Determine the (x, y) coordinate at the center of the cell enclosing the given text.  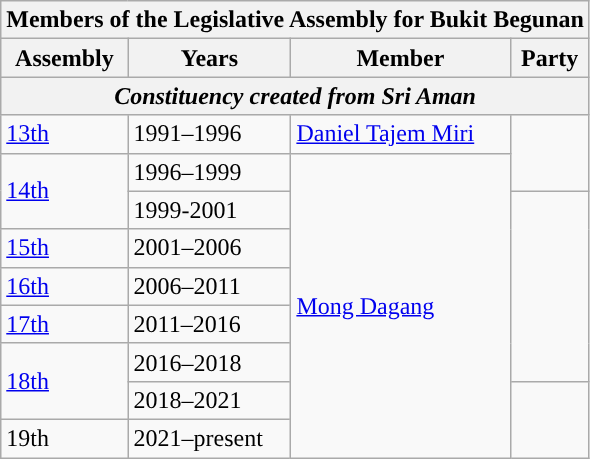
2011–2016 (210, 324)
14th (64, 191)
19th (64, 438)
Party (550, 58)
2016–2018 (210, 362)
2018–2021 (210, 400)
15th (64, 248)
18th (64, 381)
Assembly (64, 58)
Constituency created from Sri Aman (296, 96)
2001–2006 (210, 248)
2006–2011 (210, 286)
Daniel Tajem Miri (400, 134)
2021–present (210, 438)
13th (64, 134)
1991–1996 (210, 134)
17th (64, 324)
16th (64, 286)
Member (400, 58)
Mong Dagang (400, 305)
Years (210, 58)
1999-2001 (210, 210)
Members of the Legislative Assembly for Bukit Begunan (296, 20)
1996–1999 (210, 172)
